Locate the cell with the specified text and output its (x, y) center coordinate. 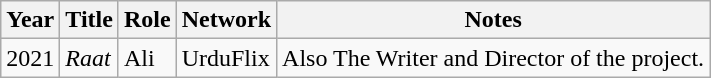
Raat (90, 58)
Network (226, 20)
Year (30, 20)
Notes (494, 20)
UrduFlix (226, 58)
Role (147, 20)
2021 (30, 58)
Title (90, 20)
Ali (147, 58)
Also The Writer and Director of the project. (494, 58)
